Determine the [x, y] coordinate at the center of the cell enclosing the given text.  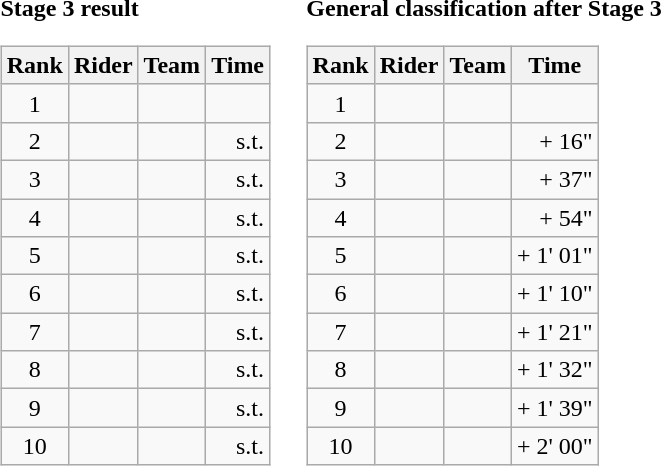
+ 37" [554, 179]
+ 16" [554, 141]
+ 54" [554, 217]
+ 1' 10" [554, 294]
+ 1' 01" [554, 256]
+ 1' 32" [554, 370]
+ 1' 39" [554, 408]
+ 2' 00" [554, 446]
+ 1' 21" [554, 332]
